For the text-containing cell, return its midpoint in [X, Y] coordinate format. 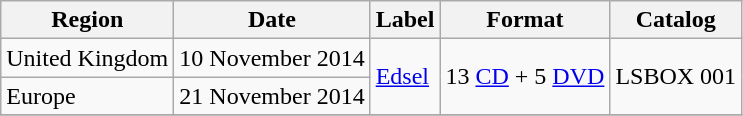
Europe [88, 96]
Format [525, 20]
21 November 2014 [272, 96]
Label [405, 20]
Catalog [676, 20]
LSBOX 001 [676, 77]
10 November 2014 [272, 58]
13 CD + 5 DVD [525, 77]
Edsel [405, 77]
Date [272, 20]
Region [88, 20]
United Kingdom [88, 58]
